For the text-containing cell, return its midpoint in (X, Y) coordinate format. 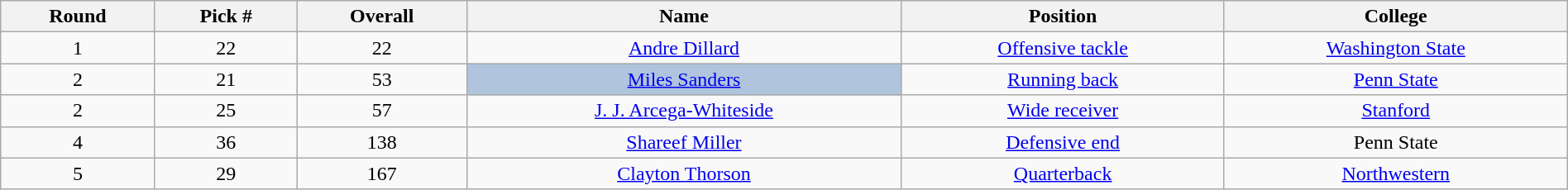
Clayton Thorson (684, 173)
Pick # (226, 17)
Shareef Miller (684, 142)
167 (382, 173)
Running back (1063, 79)
Position (1063, 17)
29 (226, 173)
J. J. Arcega-Whiteside (684, 111)
College (1396, 17)
Northwestern (1396, 173)
Miles Sanders (684, 79)
5 (78, 173)
Wide receiver (1063, 111)
Washington State (1396, 48)
Quarterback (1063, 173)
Andre Dillard (684, 48)
57 (382, 111)
138 (382, 142)
36 (226, 142)
21 (226, 79)
Round (78, 17)
Stanford (1396, 111)
25 (226, 111)
Defensive end (1063, 142)
1 (78, 48)
53 (382, 79)
4 (78, 142)
Offensive tackle (1063, 48)
Name (684, 17)
Overall (382, 17)
